Provide the [x, y] coordinate of the cell's center where the given text is located.  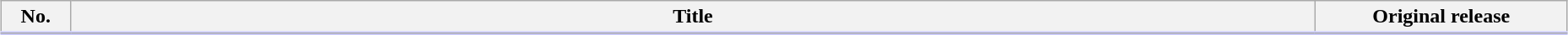
No. [35, 17]
Original release [1441, 17]
Title [693, 17]
